Determine the [x, y] coordinate at the center of the cell enclosing the given text.  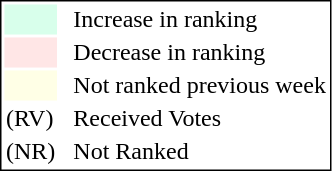
Decrease in ranking [200, 53]
Received Votes [200, 119]
(NR) [30, 151]
Increase in ranking [200, 19]
Not Ranked [200, 151]
(RV) [30, 119]
Not ranked previous week [200, 85]
